Locate the cell with the specified text and output its [x, y] center coordinate. 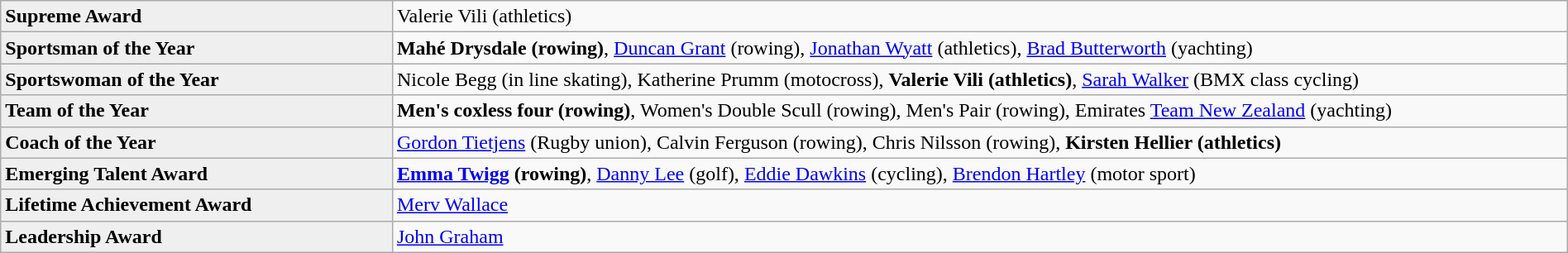
Sportsman of the Year [197, 48]
Supreme Award [197, 17]
Valerie Vili (athletics) [979, 17]
Men's coxless four (rowing), Women's Double Scull (rowing), Men's Pair (rowing), Emirates Team New Zealand (yachting) [979, 111]
Leadership Award [197, 236]
Mahé Drysdale (rowing), Duncan Grant (rowing), Jonathan Wyatt (athletics), Brad Butterworth (yachting) [979, 48]
Gordon Tietjens (Rugby union), Calvin Ferguson (rowing), Chris Nilsson (rowing), Kirsten Hellier (athletics) [979, 142]
John Graham [979, 236]
Sportswoman of the Year [197, 79]
Lifetime Achievement Award [197, 205]
Merv Wallace [979, 205]
Emerging Talent Award [197, 174]
Team of the Year [197, 111]
Coach of the Year [197, 142]
Nicole Begg (in line skating), Katherine Prumm (motocross), Valerie Vili (athletics), Sarah Walker (BMX class cycling) [979, 79]
Emma Twigg (rowing), Danny Lee (golf), Eddie Dawkins (cycling), Brendon Hartley (motor sport) [979, 174]
